Return [x, y] of the center of cell containing provided text 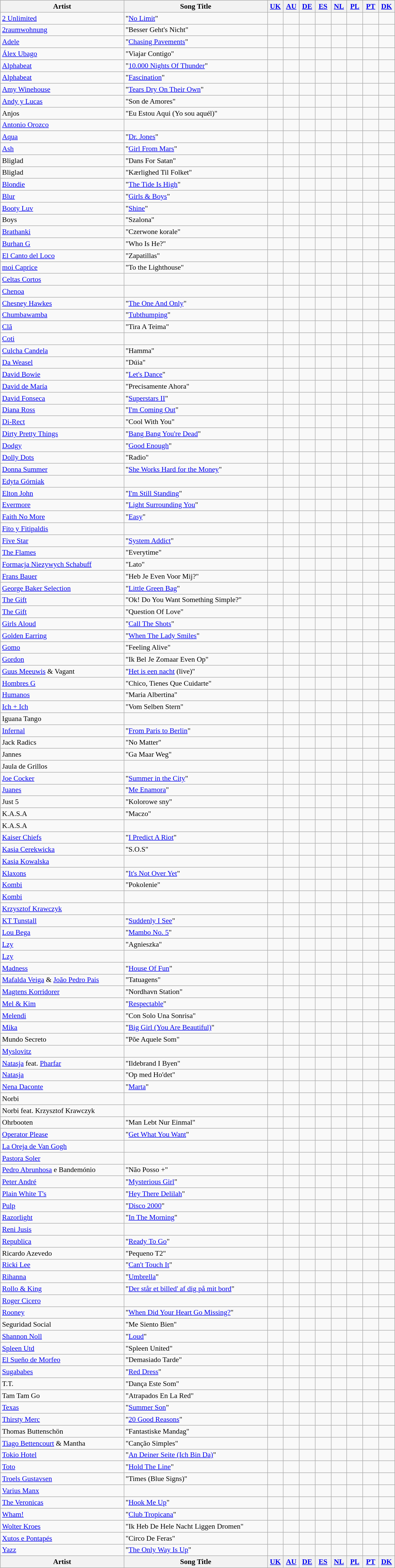
"Eu Estou Aqui (Yo sou aquél)" [195, 113]
"Vom Selben Stern" [195, 707]
Thomas Buttenschön [62, 1431]
"Question Of Love" [195, 612]
Ohrbooten [62, 1123]
"Tira A Teima" [195, 327]
"Summer Son" [195, 1407]
Chesney Hawkes [62, 303]
"In The Morning" [195, 1217]
"I'm Coming Out" [195, 410]
Andy y Lucas [62, 101]
"Szalona" [195, 220]
Melendi [62, 1016]
"Son de Amores" [195, 101]
"The Tide Is High" [195, 184]
Fito y Fitipaldis [62, 529]
Operator Please [62, 1134]
Diana Ross [62, 410]
"Who Is He?" [195, 244]
"Ready To Go" [195, 1241]
Rooney [62, 1313]
David Fonseca [62, 398]
"Der står et billed' af dig på mit bord" [195, 1289]
David de María [62, 386]
Donna Summer [62, 469]
"Ik Heb De Hele Nacht Liggen Dromen" [195, 1526]
Toto [62, 1467]
Faith No More [62, 517]
Blur [62, 196]
"No Limit" [195, 18]
Mundo Secreto [62, 1039]
"Let's Dance" [195, 374]
Plain White T's [62, 1194]
Xutos e Pontapés [62, 1538]
"Tears Dry On Their Own" [195, 89]
Coti [62, 339]
Natasja feat. Pharfar [62, 1063]
"Fascination" [195, 77]
"20 Good Reasons" [195, 1419]
"Nordhavn Station" [195, 992]
Madness [62, 968]
George Baker Selection [62, 588]
Tam Tam Go [62, 1396]
"Club Tropicana" [195, 1514]
"Besser Geht's Nicht" [195, 30]
Myslovitz [62, 1051]
Razorlight [62, 1217]
Edyta Górniak [62, 481]
Five Star [62, 541]
"Não Posso +" [195, 1170]
Peter André [62, 1182]
Aqua [62, 137]
"Big Girl (You Are Beautiful)" [195, 1027]
"Can't Touch It" [195, 1265]
"Dúia" [195, 363]
Dolly Dots [62, 457]
Thirsty Merc [62, 1419]
Rollo & King [62, 1289]
Pulp [62, 1206]
Ricardo Azevedo [62, 1253]
Dodgy [62, 446]
Texas [62, 1407]
Just 5 [62, 802]
"Chico, Tienes Que Cuidarte" [195, 683]
"Tatuagens" [195, 980]
"Precisamente Ahora" [195, 386]
"The Only Way Is Up" [195, 1550]
2 Unlimited [62, 18]
Antonio Orozco [62, 125]
Reni Jusis [62, 1229]
"Shine" [195, 208]
"Easy" [195, 517]
Norbi [62, 1099]
Wolter Kroes [62, 1526]
Kaiser Chiefs [62, 837]
Boys [62, 220]
Evermore [62, 505]
"The One And Only" [195, 303]
Varius Manx [62, 1491]
"Spleen United" [195, 1348]
"Hamma" [195, 351]
"Hook Me Up" [195, 1503]
"Radio" [195, 457]
Mel & Kim [62, 1004]
"10.000 Nights Of Thunder" [195, 66]
Mafalda Veiga & João Pedro Pais [62, 980]
Wham! [62, 1514]
"Maczo" [195, 814]
"Hey There Delilah" [195, 1194]
"Con Solo Una Sonrisa" [195, 1016]
"Feeling Alive" [195, 647]
"Circo De Feras" [195, 1538]
"Atrapados En La Red" [195, 1396]
"Mambo No. 5" [195, 933]
"Pequeno T2" [195, 1253]
"Demasiado Tarde" [195, 1360]
"I Predict A Riot" [195, 837]
"Op med Ho'det" [195, 1075]
"Summer in the City" [195, 778]
Shannon Noll [62, 1336]
Tokio Hotel [62, 1455]
"House Of Fun" [195, 968]
2raumwohnung [62, 30]
Klaxons [62, 873]
"System Addict" [195, 541]
"Get What You Want" [195, 1134]
Culcha Candela [62, 351]
Pastora Soler [62, 1158]
"Times (Blue Signs)" [195, 1479]
"Bang Bang You're Dead" [195, 434]
"Disco 2000" [195, 1206]
David Bowie [62, 374]
"When Did Your Heart Go Missing?" [195, 1313]
Adele [62, 42]
"Dans For Satan" [195, 161]
"From Paris to Berlin" [195, 731]
The Flames [62, 553]
moi Caprice [62, 267]
Gomo [62, 647]
"Mysterious Girl" [195, 1182]
"Het is een nacht (live)" [195, 671]
Brathanki [62, 232]
Republica [62, 1241]
"She Works Hard for the Money" [195, 469]
Jannes [62, 754]
"An Deiner Seite (Ich Bin Da)" [195, 1455]
"Dança Este Som" [195, 1384]
Guus Meeuwis & Vagant [62, 671]
Jaula de Grillos [62, 766]
"Light Surrounding You" [195, 505]
Da Weasel [62, 363]
"Little Green Bag" [195, 588]
Tiago Bettencourt & Mantha [62, 1443]
"Superstars II" [195, 398]
Krzysztof Krawczyk [62, 909]
Troels Gustavsen [62, 1479]
Pedro Abrunhosa e Bandemónio [62, 1170]
Dirty Pretty Things [62, 434]
Magtens Korridorer [62, 992]
"Heb Je Even Voor Mij?" [195, 576]
Ich + Ich [62, 707]
"Me Enamora" [195, 790]
The Veronicas [62, 1503]
Ricki Lee [62, 1265]
"Chasing Pavements" [195, 42]
"Cool With You" [195, 422]
Sugababes [62, 1372]
Golden Earring [62, 636]
"Marta" [195, 1087]
Natasja [62, 1075]
Di-Rect [62, 422]
"It's Not Over Yet" [195, 873]
Gordon [62, 659]
"Canção Simples" [195, 1443]
Amy Winehouse [62, 89]
Burhan G [62, 244]
Girls Aloud [62, 624]
"When The Lady Smiles" [195, 636]
Joe Cocker [62, 778]
La Oreja de Van Gogh [62, 1146]
Elton John [62, 493]
Clã [62, 327]
Formacja Niezywych Schabuff [62, 564]
Ash [62, 149]
Hombres G [62, 683]
"S.O.S" [195, 849]
Spleen Utd [62, 1348]
"Czerwone korale" [195, 232]
"Call The Shots" [195, 624]
Infernal [62, 731]
"Lato" [195, 564]
"Zapatillas" [195, 256]
"Dr. Jones" [195, 137]
"I'm Still Standing" [195, 493]
El Sueño de Morfeo [62, 1360]
"Girl From Mars" [195, 149]
"Ok! Do You Want Something Simple?" [195, 600]
"Viajar Contigo" [195, 54]
Rihanna [62, 1277]
"No Matter" [195, 743]
Chenoa [62, 291]
Chumbawamba [62, 315]
Anjos [62, 113]
"Everytime" [195, 553]
"Ildebrand I Byen" [195, 1063]
"Me Siento Bien" [195, 1324]
Kasia Cerekwicka [62, 849]
Yazz [62, 1550]
Álex Ubago [62, 54]
Roger Cicero [62, 1301]
"Pokolenie" [195, 885]
Nena Daconte [62, 1087]
Jack Radics [62, 743]
Frans Bauer [62, 576]
"Red Dress" [195, 1372]
"Respectable" [195, 1004]
"Girls & Boys" [195, 196]
T.T. [62, 1384]
"Agnieszka" [195, 944]
Booty Luv [62, 208]
Iguana Tango [62, 719]
"Suddenly I See" [195, 921]
Mika [62, 1027]
Blondie [62, 184]
Norbi feat. Krzysztof Krawczyk [62, 1111]
"Good Enough" [195, 446]
Celtas Cortos [62, 279]
"Kolorowe sny" [195, 802]
Humanos [62, 695]
"Ik Bel Je Zomaar Even Op" [195, 659]
"Hold The Line" [195, 1467]
"Ga Maar Weg" [195, 754]
"Kærlighed Til Folket" [195, 173]
"Fantastiske Mandag" [195, 1431]
Kasia Kowalska [62, 861]
"Maria Albertina" [195, 695]
"Tubthumping" [195, 315]
El Canto del Loco [62, 256]
"Põe Aquele Som" [195, 1039]
Seguridad Social [62, 1324]
"To the Lighthouse" [195, 267]
Lou Bega [62, 933]
"Loud" [195, 1336]
"Man Lebt Nur Einmal" [195, 1123]
KT Tunstall [62, 921]
Juanes [62, 790]
"Umbrella" [195, 1277]
